Scan for the cell matching the given text and deliver its [X, Y] coordinate at center. 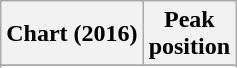
Peakposition [189, 34]
Chart (2016) [72, 34]
